Output the [X, Y] coordinate of the center of the cell containing the given text.  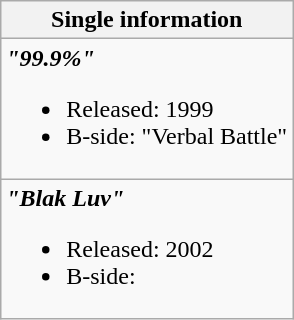
Single information [147, 20]
"Blak Luv"Released: 2002B-side: [147, 249]
"99.9%"Released: 1999B-side: "Verbal Battle" [147, 109]
